Determine the [x, y] coordinate at the center of the cell enclosing the given text.  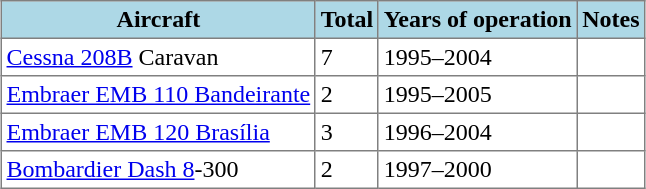
Aircraft [158, 20]
3 [346, 132]
Notes [611, 20]
Embraer EMB 120 Brasília [158, 132]
1997–2000 [477, 170]
Total [346, 20]
Years of operation [477, 20]
7 [346, 57]
Embraer EMB 110 Bandeirante [158, 95]
Bombardier Dash 8-300 [158, 170]
1995–2005 [477, 95]
1996–2004 [477, 132]
Cessna 208B Caravan [158, 57]
1995–2004 [477, 57]
